Scan for the cell matching the given text and deliver its (X, Y) coordinate at center. 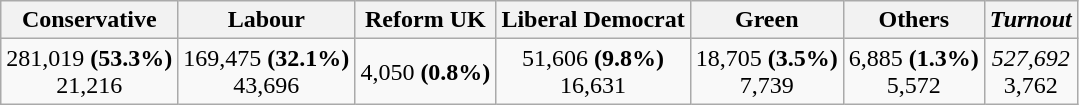
Green (766, 20)
18,705 (3.5%)7,739 (766, 72)
Reform UK (426, 20)
Labour (266, 20)
281,019 (53.3%)21,216 (90, 72)
Others (914, 20)
6,885 (1.3%)5,572 (914, 72)
51,606 (9.8%)16,631 (593, 72)
Liberal Democrat (593, 20)
Conservative (90, 20)
169,475 (32.1%)43,696 (266, 72)
Turnout (1030, 20)
4,050 (0.8%) (426, 72)
527,6923,762 (1030, 72)
